For the text-containing cell, return its midpoint in [X, Y] coordinate format. 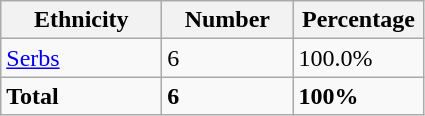
Percentage [358, 20]
100% [358, 96]
100.0% [358, 58]
Ethnicity [82, 20]
Serbs [82, 58]
Total [82, 96]
Number [228, 20]
